Detect which cell encompasses the target text, then output its [X, Y] center coordinate. 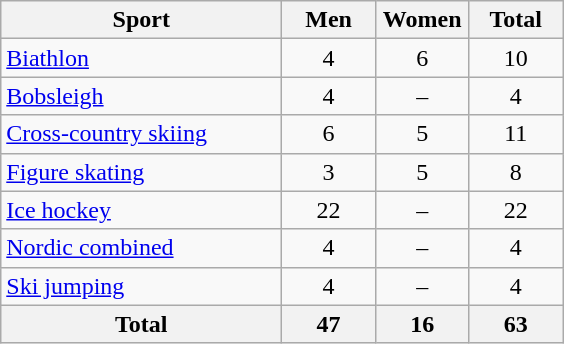
Ski jumping [142, 286]
Sport [142, 20]
3 [329, 172]
Bobsleigh [142, 96]
Ice hockey [142, 210]
10 [516, 58]
Figure skating [142, 172]
63 [516, 324]
16 [422, 324]
8 [516, 172]
Cross-country skiing [142, 134]
11 [516, 134]
Men [329, 20]
47 [329, 324]
Nordic combined [142, 248]
Biathlon [142, 58]
Women [422, 20]
